Determine the [x, y] coordinate at the center of the cell enclosing the given text.  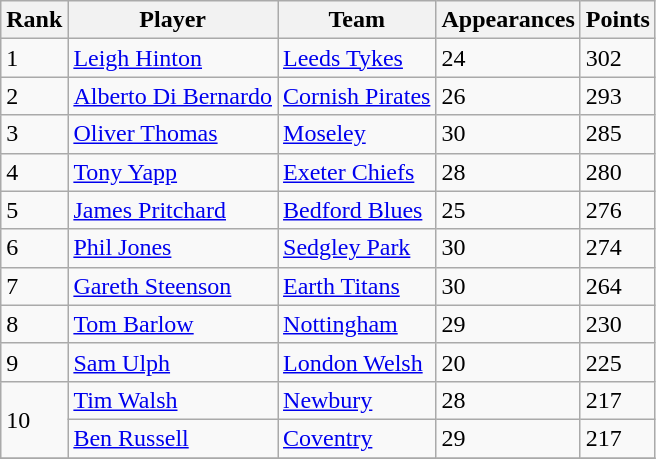
Appearances [508, 20]
Newbury [357, 400]
25 [508, 210]
Tim Walsh [173, 400]
302 [618, 58]
Tom Barlow [173, 324]
Points [618, 20]
264 [618, 286]
26 [508, 96]
Sedgley Park [357, 248]
Rank [34, 20]
James Pritchard [173, 210]
Alberto Di Bernardo [173, 96]
9 [34, 362]
225 [618, 362]
Cornish Pirates [357, 96]
Moseley [357, 134]
4 [34, 172]
Nottingham [357, 324]
280 [618, 172]
Ben Russell [173, 438]
285 [618, 134]
5 [34, 210]
Tony Yapp [173, 172]
Gareth Steenson [173, 286]
274 [618, 248]
Team [357, 20]
276 [618, 210]
Leigh Hinton [173, 58]
Player [173, 20]
London Welsh [357, 362]
Coventry [357, 438]
6 [34, 248]
293 [618, 96]
3 [34, 134]
1 [34, 58]
Earth Titans [357, 286]
230 [618, 324]
8 [34, 324]
Exeter Chiefs [357, 172]
Phil Jones [173, 248]
Oliver Thomas [173, 134]
Bedford Blues [357, 210]
Leeds Tykes [357, 58]
Sam Ulph [173, 362]
10 [34, 419]
20 [508, 362]
24 [508, 58]
2 [34, 96]
7 [34, 286]
